Provide the [x, y] coordinate of the cell's center where the given text is located.  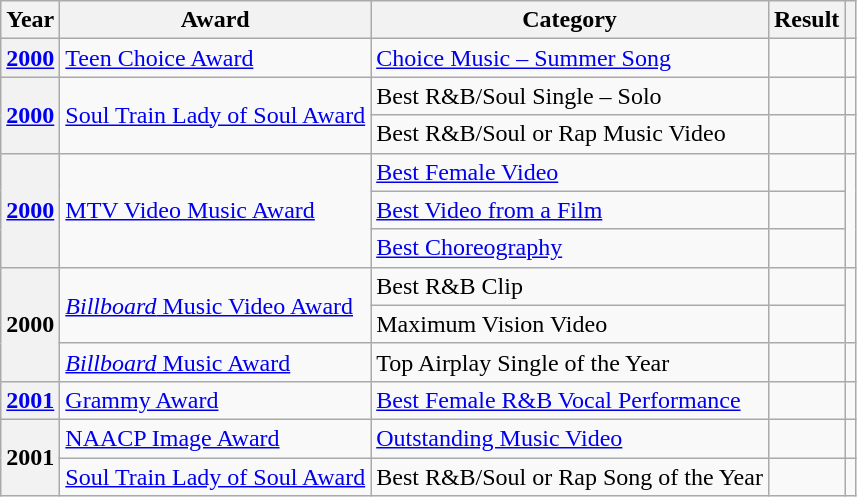
NAACP Image Award [216, 438]
Maximum Vision Video [570, 324]
Best Female R&B Vocal Performance [570, 400]
Grammy Award [216, 400]
Outstanding Music Video [570, 438]
Category [570, 20]
Result [806, 20]
Billboard Music Video Award [216, 305]
Best R&B Clip [570, 286]
Best Choreography [570, 248]
Best R&B/Soul or Rap Music Video [570, 134]
Best R&B/Soul or Rap Song of the Year [570, 477]
MTV Video Music Award [216, 210]
Top Airplay Single of the Year [570, 362]
Billboard Music Award [216, 362]
Year [30, 20]
Award [216, 20]
Choice Music – Summer Song [570, 58]
Best Video from a Film [570, 210]
Teen Choice Award [216, 58]
Best R&B/Soul Single – Solo [570, 96]
Best Female Video [570, 172]
